For the text-containing cell, return its midpoint in (X, Y) coordinate format. 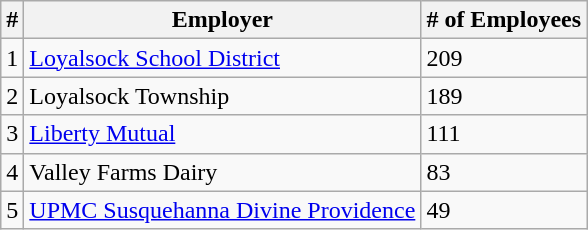
# (12, 20)
3 (12, 134)
1 (12, 58)
2 (12, 96)
4 (12, 172)
Liberty Mutual (222, 134)
UPMC Susquehanna Divine Providence (222, 210)
5 (12, 210)
209 (504, 58)
Valley Farms Dairy (222, 172)
49 (504, 210)
111 (504, 134)
Loyalsock School District (222, 58)
Employer (222, 20)
Loyalsock Township (222, 96)
189 (504, 96)
# of Employees (504, 20)
83 (504, 172)
